Detect which cell encompasses the target text, then output its (X, Y) center coordinate. 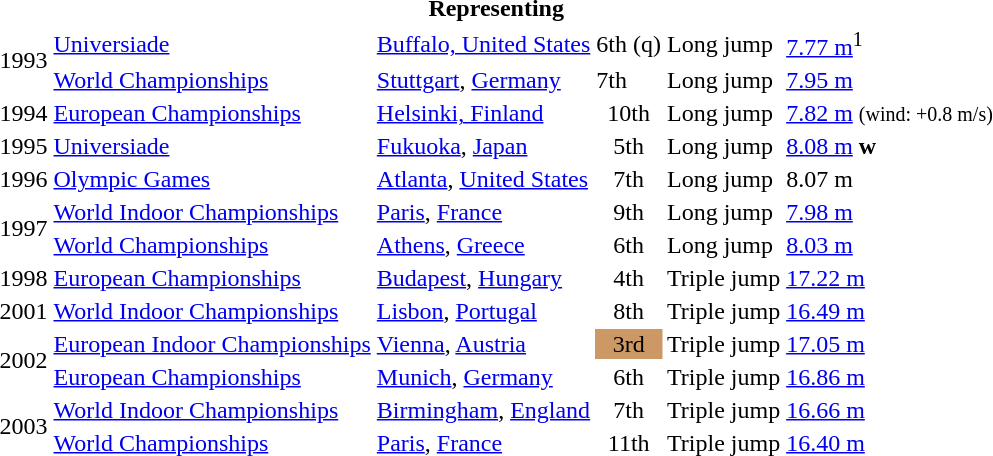
3rd (629, 344)
European Indoor Championships (212, 344)
Atlanta, United States (484, 179)
Lisbon, Portugal (484, 311)
Athens, Greece (484, 245)
10th (629, 113)
4th (629, 278)
8th (629, 311)
Birmingham, England (484, 410)
Helsinki, Finland (484, 113)
Stuttgart, Germany (484, 80)
6th (q) (629, 44)
5th (629, 146)
Buffalo, United States (484, 44)
Fukuoka, Japan (484, 146)
Budapest, Hungary (484, 278)
9th (629, 212)
Paris, France (484, 212)
Munich, Germany (484, 377)
Vienna, Austria (484, 344)
Olympic Games (212, 179)
